Search for the cell housing the specified text and yield its (x, y) center coordinate. 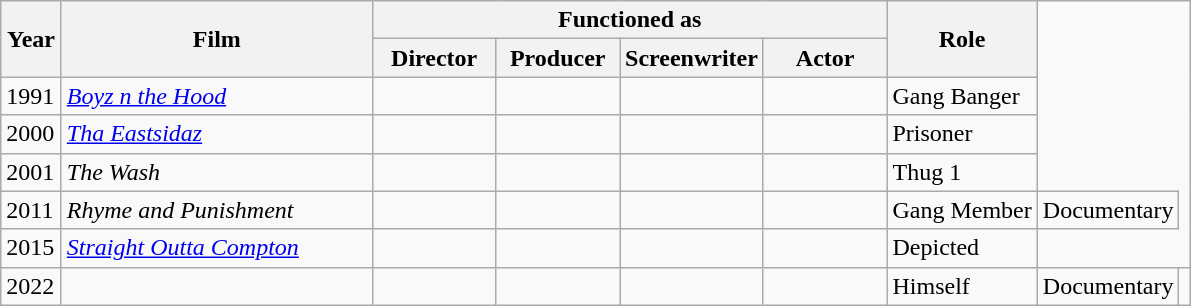
Functioned as (630, 20)
Producer (558, 58)
Himself (962, 286)
Director (434, 58)
Role (962, 39)
Straight Outta Compton (216, 248)
2000 (32, 134)
Rhyme and Punishment (216, 210)
2022 (32, 286)
Prisoner (962, 134)
2015 (32, 248)
1991 (32, 96)
The Wash (216, 172)
Screenwriter (692, 58)
2011 (32, 210)
Tha Eastsidaz (216, 134)
Thug 1 (962, 172)
Film (216, 39)
Depicted (962, 248)
Year (32, 39)
2001 (32, 172)
Boyz n the Hood (216, 96)
Gang Member (962, 210)
Actor (825, 58)
Gang Banger (962, 96)
